Provide the (x, y) coordinate of the cell's center where the given text is located.  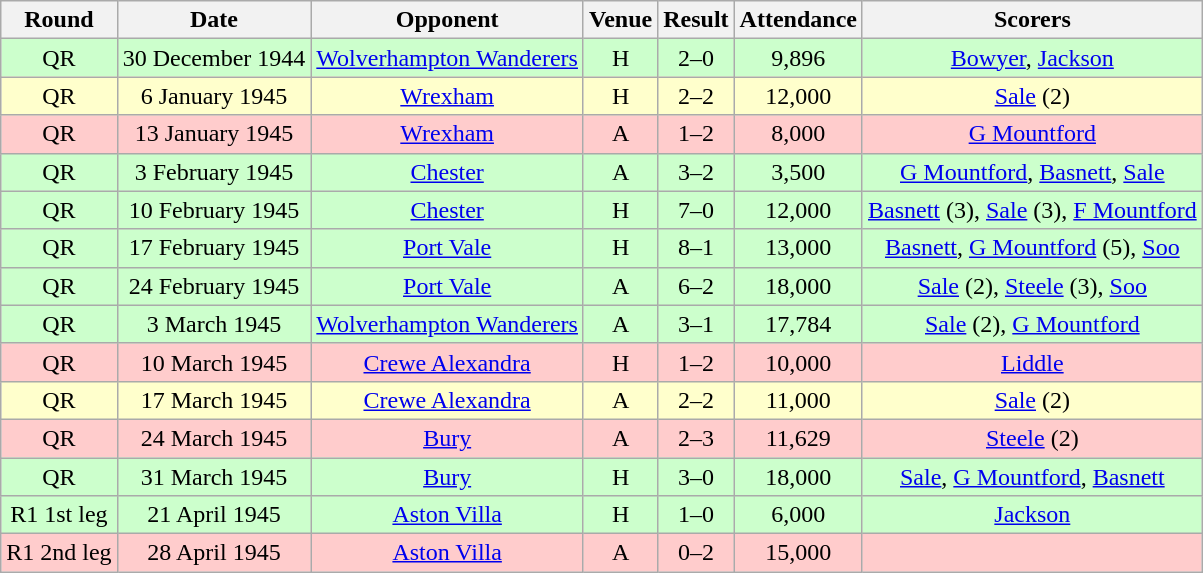
R1 2nd leg (59, 553)
G Mountford, Basnett, Sale (1032, 172)
17,784 (798, 324)
8,000 (798, 134)
3–1 (696, 324)
10,000 (798, 362)
10 March 1945 (214, 362)
Bowyer, Jackson (1032, 58)
6 January 1945 (214, 96)
24 February 1945 (214, 286)
R1 1st leg (59, 515)
Date (214, 20)
31 March 1945 (214, 477)
8–1 (696, 248)
3–0 (696, 477)
Steele (2) (1032, 438)
28 April 1945 (214, 553)
Result (696, 20)
Basnett (3), Sale (3), F Mountford (1032, 210)
Sale (2), Steele (3), Soo (1032, 286)
3 March 1945 (214, 324)
Basnett, G Mountford (5), Soo (1032, 248)
9,896 (798, 58)
13,000 (798, 248)
15,000 (798, 553)
Jackson (1032, 515)
21 April 1945 (214, 515)
G Mountford (1032, 134)
10 February 1945 (214, 210)
11,000 (798, 400)
Opponent (448, 20)
13 January 1945 (214, 134)
Sale (2), G Mountford (1032, 324)
1–0 (696, 515)
3 February 1945 (214, 172)
Scorers (1032, 20)
2–3 (696, 438)
2–0 (696, 58)
11,629 (798, 438)
3,500 (798, 172)
3–2 (696, 172)
24 March 1945 (214, 438)
17 March 1945 (214, 400)
30 December 1944 (214, 58)
7–0 (696, 210)
Sale, G Mountford, Basnett (1032, 477)
17 February 1945 (214, 248)
Venue (620, 20)
Round (59, 20)
0–2 (696, 553)
Attendance (798, 20)
6–2 (696, 286)
6,000 (798, 515)
Liddle (1032, 362)
